From the cell containing the given text, extract its center point as (x, y) coordinate. 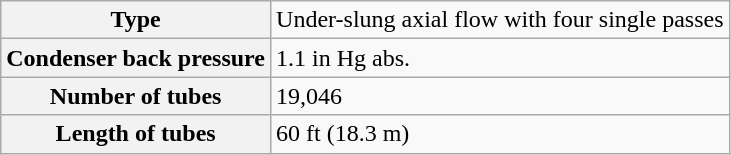
Number of tubes (136, 96)
Under-slung axial flow with four single passes (500, 20)
Condenser back pressure (136, 58)
Type (136, 20)
19,046 (500, 96)
60 ft (18.3 m) (500, 134)
1.1 in Hg abs. (500, 58)
Length of tubes (136, 134)
